Detect which cell encompasses the target text, then output its [x, y] center coordinate. 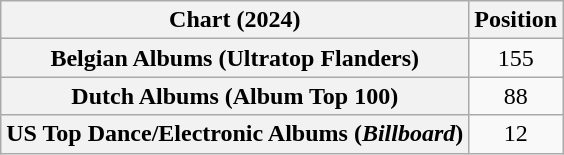
Chart (2024) [235, 20]
Belgian Albums (Ultratop Flanders) [235, 58]
US Top Dance/Electronic Albums (Billboard) [235, 134]
155 [516, 58]
88 [516, 96]
Dutch Albums (Album Top 100) [235, 96]
Position [516, 20]
12 [516, 134]
